Return (X, Y) of the center of cell containing provided text 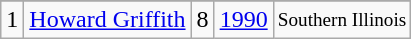
Southern Illinois (342, 20)
1990 (244, 20)
Howard Griffith (108, 20)
8 (202, 20)
1 (12, 20)
